Provide the (x, y) coordinate of the cell's center where the given text is located.  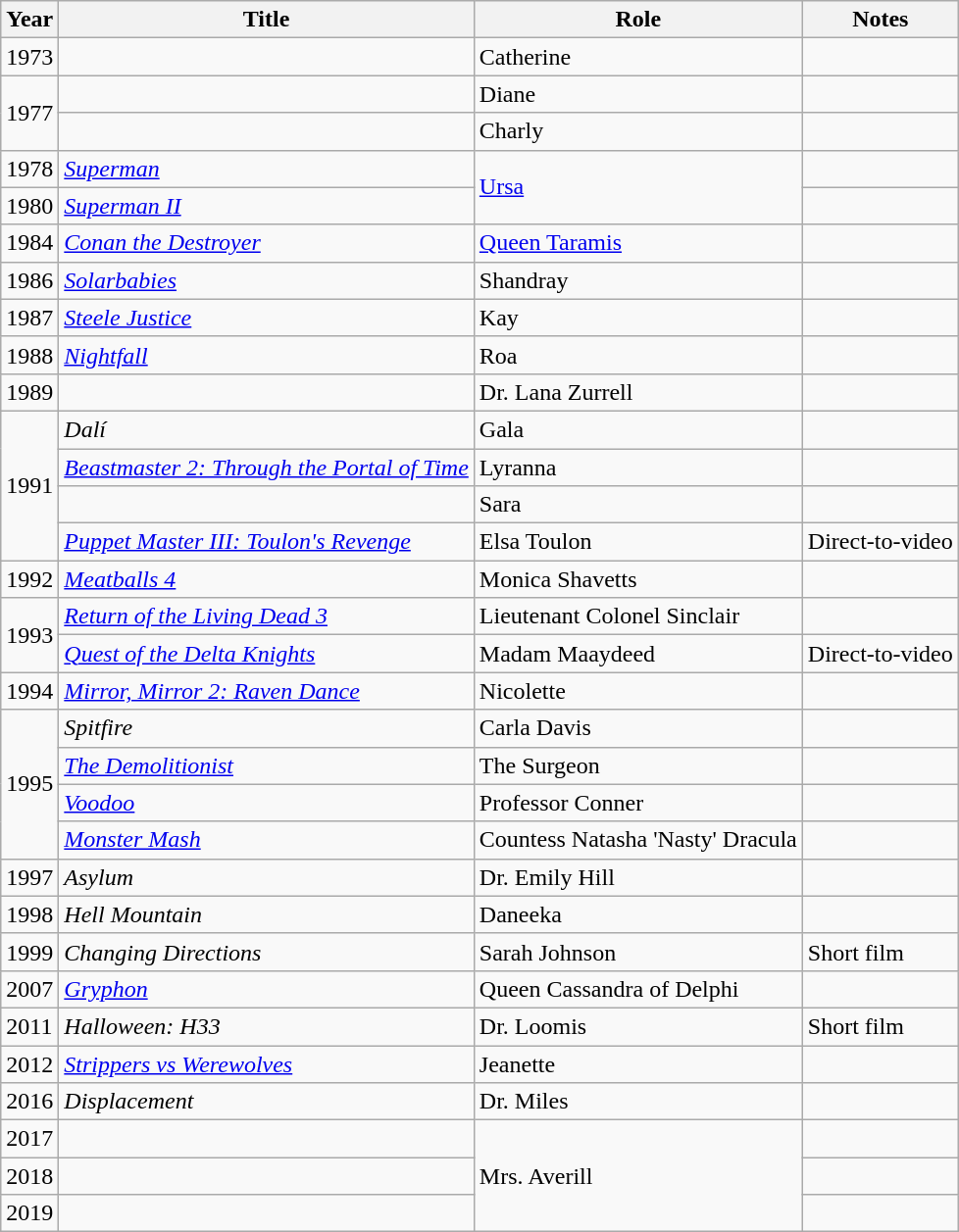
Sara (637, 505)
1991 (29, 485)
Superman II (267, 206)
Puppet Master III: Toulon's Revenge (267, 542)
Nightfall (267, 355)
Dr. Emily Hill (637, 877)
Steele Justice (267, 318)
Notes (881, 20)
Title (267, 20)
1993 (29, 635)
2007 (29, 989)
Kay (637, 318)
1994 (29, 691)
1999 (29, 952)
1977 (29, 113)
Asylum (267, 877)
Queen Cassandra of Delphi (637, 989)
Jeanette (637, 1063)
Year (29, 20)
1984 (29, 243)
Dr. Miles (637, 1102)
Beastmaster 2: Through the Portal of Time (267, 468)
Conan the Destroyer (267, 243)
2019 (29, 1213)
Strippers vs Werewolves (267, 1063)
1998 (29, 914)
Countess Natasha 'Nasty' Dracula (637, 840)
Dr. Lana Zurrell (637, 392)
Nicolette (637, 691)
Queen Taramis (637, 243)
Role (637, 20)
Elsa Toulon (637, 542)
The Surgeon (637, 765)
Dr. Loomis (637, 1026)
2012 (29, 1063)
1992 (29, 579)
Dalí (267, 429)
Charly (637, 131)
1987 (29, 318)
Lyranna (637, 468)
Lieutenant Colonel Sinclair (637, 616)
Madam Maaydeed (637, 654)
Sarah Johnson (637, 952)
1973 (29, 57)
Quest of the Delta Knights (267, 654)
Superman (267, 169)
Mrs. Averill (637, 1176)
Catherine (637, 57)
2017 (29, 1139)
1988 (29, 355)
1989 (29, 392)
1978 (29, 169)
1986 (29, 280)
Monster Mash (267, 840)
2018 (29, 1176)
Spitfire (267, 728)
Return of the Living Dead 3 (267, 616)
Gryphon (267, 989)
Diane (637, 94)
Roa (637, 355)
Solarbabies (267, 280)
1997 (29, 877)
Daneeka (637, 914)
Monica Shavetts (637, 579)
Carla Davis (637, 728)
Hell Mountain (267, 914)
1995 (29, 784)
2011 (29, 1026)
Shandray (637, 280)
Ursa (637, 187)
Changing Directions (267, 952)
Gala (637, 429)
1980 (29, 206)
Voodoo (267, 803)
2016 (29, 1102)
Meatballs 4 (267, 579)
Professor Conner (637, 803)
Mirror, Mirror 2: Raven Dance (267, 691)
Displacement (267, 1102)
The Demolitionist (267, 765)
Halloween: H33 (267, 1026)
